Determine the (x, y) coordinate at the center of the cell enclosing the given text.  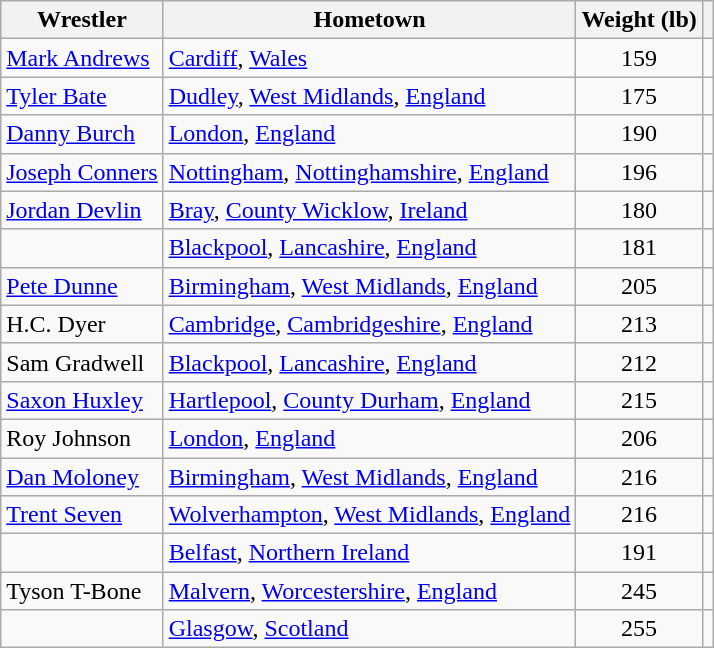
Hartlepool, County Durham, England (370, 400)
181 (639, 248)
180 (639, 210)
255 (639, 629)
213 (639, 324)
Wrestler (82, 20)
Cambridge, Cambridgeshire, England (370, 324)
Cardiff, Wales (370, 58)
245 (639, 591)
Hometown (370, 20)
215 (639, 400)
Mark Andrews (82, 58)
H.C. Dyer (82, 324)
Tyler Bate (82, 96)
190 (639, 134)
Roy Johnson (82, 438)
191 (639, 553)
159 (639, 58)
Glasgow, Scotland (370, 629)
Dudley, West Midlands, England (370, 96)
Joseph Conners (82, 172)
Danny Burch (82, 134)
196 (639, 172)
Tyson T-Bone (82, 591)
Pete Dunne (82, 286)
205 (639, 286)
Nottingham, Nottinghamshire, England (370, 172)
Jordan Devlin (82, 210)
206 (639, 438)
Belfast, Northern Ireland (370, 553)
212 (639, 362)
Bray, County Wicklow, Ireland (370, 210)
Trent Seven (82, 515)
Malvern, Worcestershire, England (370, 591)
Dan Moloney (82, 477)
Sam Gradwell (82, 362)
175 (639, 96)
Wolverhampton, West Midlands, England (370, 515)
Weight (lb) (639, 20)
Saxon Huxley (82, 400)
